Identify which cell holds the provided text, then report its [X, Y] central coordinate. 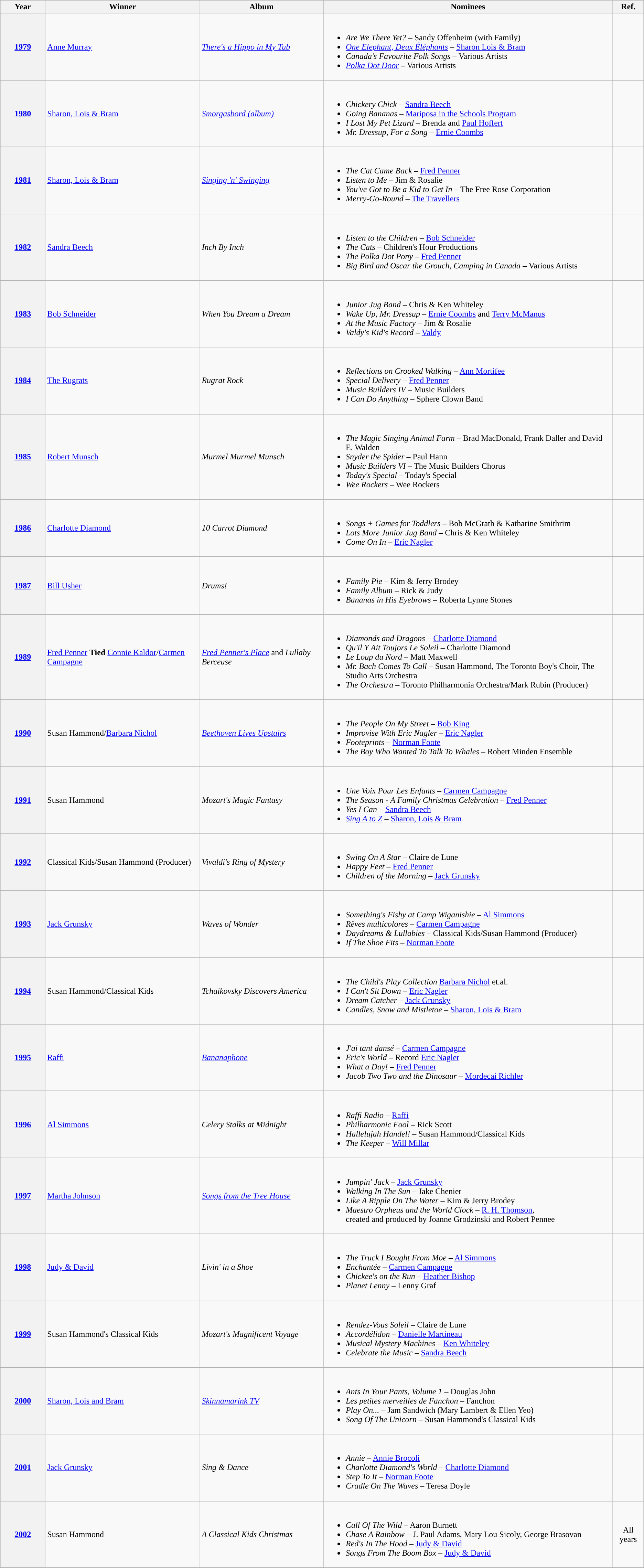
Swing On A Star – Claire de LuneHappy Feet – Fred PennerChildren of the Morning – Jack Grunsky [468, 862]
Susan Hammond's Classical Kids [122, 1334]
Celery Stalks at Midnight [261, 1124]
1986 [23, 528]
1984 [23, 381]
1981 [23, 180]
Singing 'n' Swinging [261, 180]
Smorgasbord (album) [261, 114]
Drums! [261, 586]
Judy & David [122, 1267]
Bananaphone [261, 1058]
Year [23, 7]
1993 [23, 924]
1989 [23, 657]
1994 [23, 991]
The Rugrats [122, 381]
Beethoven Lives Upstairs [261, 733]
Raffi [122, 1058]
1991 [23, 800]
2000 [23, 1401]
Inch By Inch [261, 247]
Al Simmons [122, 1124]
2002 [23, 1534]
1985 [23, 457]
Sharon, Lois and Bram [122, 1401]
Susan Hammond/Barbara Nichol [122, 733]
Fred Penner Tied Connie Kaldor/Carmen Campagne [122, 657]
1997 [23, 1196]
Charlotte Diamond [122, 528]
1979 [23, 47]
1992 [23, 862]
1990 [23, 733]
Songs + Games for Toddlers – Bob McGrath & Katharine SmithrimLots More Junior Jug Band – Chris & Ken WhiteleyCome On In – Eric Nagler [468, 528]
Bill Usher [122, 586]
Mozart's Magic Fantasy [261, 800]
Songs from the Tree House [261, 1196]
Susan Hammond/Classical Kids [122, 991]
Martha Johnson [122, 1196]
When You Dream a Dream [261, 314]
Rendez-Vous Soleil – Claire de LuneAccordélidon – Danielle MartineauMusical Mystery Machines – Ken WhiteleyCelebrate the Music – Sandra Beech [468, 1334]
Fred Penner's Place and Lullaby Berceuse [261, 657]
1983 [23, 314]
The Truck I Bought From Moe – Al SimmonsEnchantée – Carmen CampagneChickee's on the Run – Heather BishopPlanet Lenny – Lenny Graf [468, 1267]
Family Pie – Kim & Jerry BrodeyFamily Album – Rick & JudyBananas in His Eyebrows – Roberta Lynne Stones [468, 586]
Raffi Radio – RaffiPhilharmonic Fool – Rick ScottHallelujah Handel! – Susan Hammond/Classical KidsThe Keeper – Will Millar [468, 1124]
Nominees [468, 7]
All years [628, 1534]
Sing & Dance [261, 1468]
Annie – Annie BrocoliCharlotte Diamond's World – Charlotte DiamondStep To It – Norman FooteCradle On The Waves – Teresa Doyle [468, 1468]
Tchaikovsky Discovers America [261, 991]
Waves of Wonder [261, 924]
Ref. [628, 7]
1995 [23, 1058]
Reflections on Crooked Walking – Ann MortifeeSpecial Delivery – Fred PennerMusic Builders IV – Music BuildersI Can Do Anything – Sphere Clown Band [468, 381]
1996 [23, 1124]
Mozart's Magnificent Voyage [261, 1334]
1987 [23, 586]
A Classical Kids Christmas [261, 1534]
Robert Munsch [122, 457]
Murmel Murmel Munsch [261, 457]
Album [261, 7]
1999 [23, 1334]
Livin' in a Shoe [261, 1267]
Anne Murray [122, 47]
Vivaldi's Ring of Mystery [261, 862]
1982 [23, 247]
2001 [23, 1468]
1998 [23, 1267]
J'ai tant dansé – Carmen CampagneEric's World – Record Eric NaglerWhat a Day! – Fred PennerJacob Two Two and the Dinosaur – Mordecai Richler [468, 1058]
Skinnamarink TV [261, 1401]
Sandra Beech [122, 247]
Classical Kids/Susan Hammond (Producer) [122, 862]
There's a Hippo in My Tub [261, 47]
10 Carrot Diamond [261, 528]
Winner [122, 7]
Bob Schneider [122, 314]
Rugrat Rock [261, 381]
1980 [23, 114]
